Find where the given text appears and provide that cell's center as [x, y] coordinate. 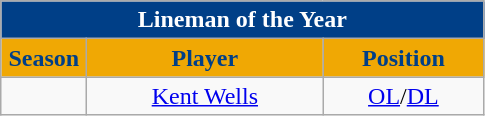
Player [205, 58]
Position [404, 58]
Season [44, 58]
OL/DL [404, 96]
Lineman of the Year [242, 20]
Kent Wells [205, 96]
